For the text-containing cell, return its midpoint in (X, Y) coordinate format. 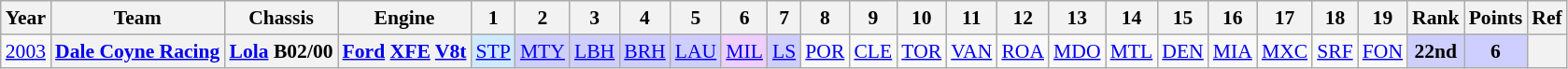
15 (1182, 18)
LS (784, 51)
19 (1382, 18)
12 (1023, 18)
SRF (1335, 51)
DEN (1182, 51)
BRH (644, 51)
17 (1285, 18)
LAU (696, 51)
8 (825, 18)
3 (594, 18)
11 (971, 18)
VAN (971, 51)
5 (696, 18)
10 (921, 18)
MTY (543, 51)
Points (1496, 18)
7 (784, 18)
16 (1233, 18)
Ford XFE V8t (405, 51)
Year (26, 18)
Ref (1547, 18)
Chassis (280, 18)
Engine (405, 18)
POR (825, 51)
18 (1335, 18)
MIL (744, 51)
MDO (1078, 51)
STP (493, 51)
TOR (921, 51)
ROA (1023, 51)
13 (1078, 18)
4 (644, 18)
22nd (1436, 51)
MXC (1285, 51)
Lola B02/00 (280, 51)
Rank (1436, 18)
2003 (26, 51)
Team (137, 18)
1 (493, 18)
14 (1132, 18)
LBH (594, 51)
2 (543, 18)
CLE (872, 51)
MIA (1233, 51)
Dale Coyne Racing (137, 51)
FON (1382, 51)
MTL (1132, 51)
9 (872, 18)
